For the text-containing cell, return its midpoint in [X, Y] coordinate format. 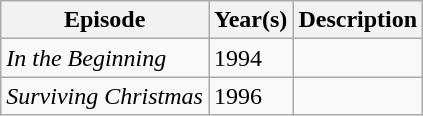
1996 [250, 96]
Episode [105, 20]
In the Beginning [105, 58]
Year(s) [250, 20]
1994 [250, 58]
Description [358, 20]
Surviving Christmas [105, 96]
